From the cell containing the given text, extract its center point as [x, y] coordinate. 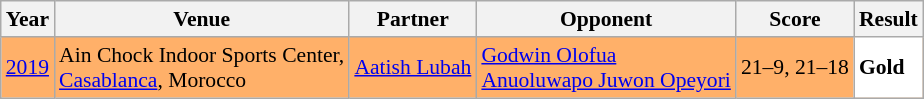
Ain Chock Indoor Sports Center,Casablanca, Morocco [202, 68]
Gold [888, 68]
Partner [412, 19]
Year [28, 19]
Score [795, 19]
Aatish Lubah [412, 68]
21–9, 21–18 [795, 68]
Opponent [606, 19]
Result [888, 19]
Venue [202, 19]
Godwin Olofua Anuoluwapo Juwon Opeyori [606, 68]
2019 [28, 68]
